Provide the (X, Y) coordinate of the cell's center where the given text is located.  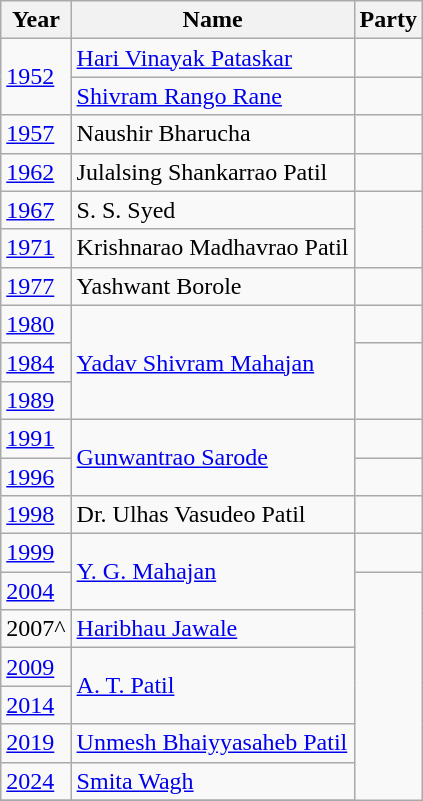
Dr. Ulhas Vasudeo Patil (212, 515)
Unmesh Bhaiyyasaheb Patil (212, 743)
Year (36, 20)
1952 (36, 77)
1967 (36, 210)
Yashwant Borole (212, 286)
Naushir Bharucha (212, 134)
2004 (36, 591)
1998 (36, 515)
2009 (36, 667)
1999 (36, 553)
2024 (36, 781)
1984 (36, 362)
1996 (36, 477)
2014 (36, 705)
Shivram Rango Rane (212, 96)
S. S. Syed (212, 210)
Haribhau Jawale (212, 629)
Name (212, 20)
Yadav Shivram Mahajan (212, 362)
Y. G. Mahajan (212, 572)
Gunwantrao Sarode (212, 457)
2007^ (36, 629)
1977 (36, 286)
Party (388, 20)
1971 (36, 248)
Krishnarao Madhavrao Patil (212, 248)
1989 (36, 400)
1962 (36, 172)
Hari Vinayak Pataskar (212, 58)
Smita Wagh (212, 781)
A. T. Patil (212, 686)
2019 (36, 743)
1991 (36, 438)
1957 (36, 134)
1980 (36, 324)
Julalsing Shankarrao Patil (212, 172)
